Output the (x, y) coordinate of the center of the cell containing the given text.  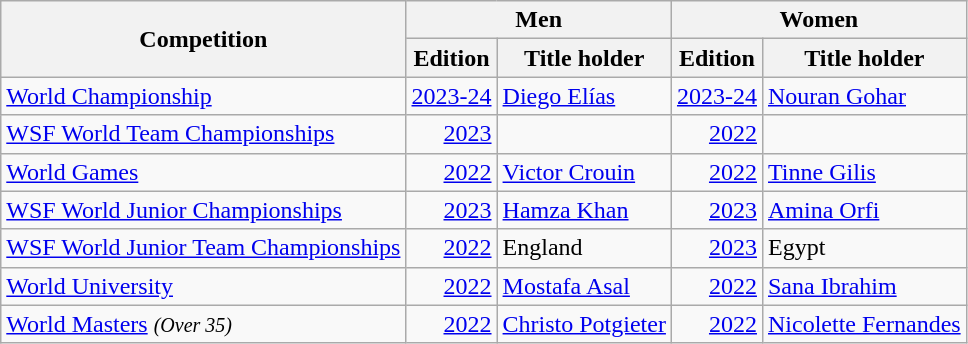
Diego Elías (584, 96)
Hamza Khan (584, 210)
Tinne Gilis (864, 172)
Competition (204, 39)
England (584, 248)
World Games (204, 172)
WSF World Team Championships (204, 134)
Mostafa Asal (584, 286)
WSF World Junior Team Championships (204, 248)
Amina Orfi (864, 210)
Sana Ibrahim (864, 286)
WSF World Junior Championships (204, 210)
World University (204, 286)
Egypt (864, 248)
Women (818, 20)
Victor Crouin (584, 172)
World Championship (204, 96)
Nicolette Fernandes (864, 324)
World Masters (Over 35) (204, 324)
Christo Potgieter (584, 324)
Nouran Gohar (864, 96)
Men (538, 20)
